Pinpoint the cell where the given text exists, returning its [x, y] midpoint coordinate. 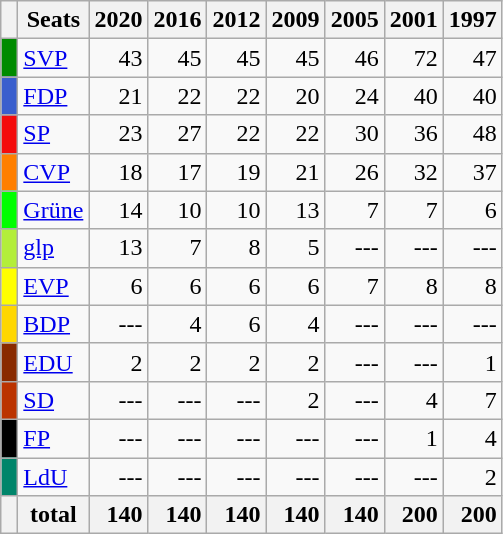
total [54, 515]
BDP [54, 324]
glp [54, 248]
23 [118, 134]
43 [118, 58]
SP [54, 134]
24 [354, 96]
46 [354, 58]
26 [354, 172]
32 [414, 172]
Seats [54, 20]
2001 [414, 20]
2020 [118, 20]
30 [354, 134]
SD [54, 400]
2016 [178, 20]
14 [118, 210]
36 [414, 134]
2009 [296, 20]
17 [178, 172]
72 [414, 58]
2005 [354, 20]
1997 [472, 20]
Grüne [54, 210]
20 [296, 96]
19 [236, 172]
5 [296, 248]
2012 [236, 20]
CVP [54, 172]
37 [472, 172]
47 [472, 58]
FDP [54, 96]
27 [178, 134]
SVP [54, 58]
EVP [54, 286]
FP [54, 438]
18 [118, 172]
EDU [54, 362]
LdU [54, 477]
48 [472, 134]
